Extract the [X, Y] coordinate from the center of the cell holding the provided text.  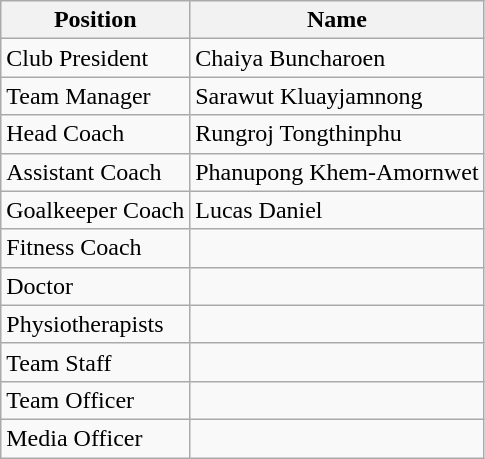
Assistant Coach [96, 172]
Doctor [96, 286]
Phanupong Khem-Amornwet [337, 172]
Lucas Daniel [337, 210]
Team Staff [96, 362]
Goalkeeper Coach [96, 210]
Club President [96, 58]
Team Manager [96, 96]
Head Coach [96, 134]
Physiotherapists [96, 324]
Fitness Coach [96, 248]
Sarawut Kluayjamnong [337, 96]
Position [96, 20]
Name [337, 20]
Media Officer [96, 438]
Rungroj Tongthinphu [337, 134]
Chaiya Buncharoen [337, 58]
Team Officer [96, 400]
